Provide the [x, y] coordinate of the cell's center where the given text is located.  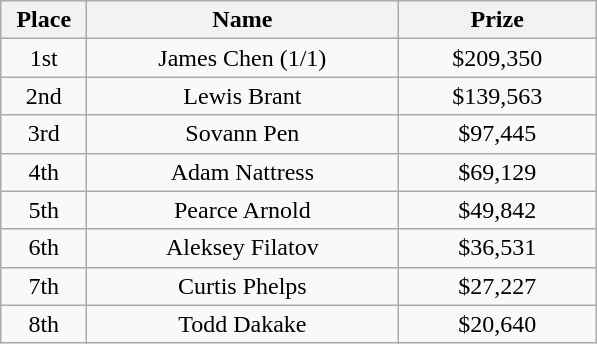
Pearce Arnold [242, 210]
Aleksey Filatov [242, 248]
$69,129 [498, 172]
$97,445 [498, 134]
Lewis Brant [242, 96]
$36,531 [498, 248]
8th [44, 324]
$20,640 [498, 324]
$27,227 [498, 286]
$139,563 [498, 96]
Prize [498, 20]
James Chen (1/1) [242, 58]
$209,350 [498, 58]
6th [44, 248]
Adam Nattress [242, 172]
Todd Dakake [242, 324]
2nd [44, 96]
Place [44, 20]
7th [44, 286]
Sovann Pen [242, 134]
3rd [44, 134]
1st [44, 58]
5th [44, 210]
Name [242, 20]
Curtis Phelps [242, 286]
$49,842 [498, 210]
4th [44, 172]
